Search for the cell housing the specified text and yield its [X, Y] center coordinate. 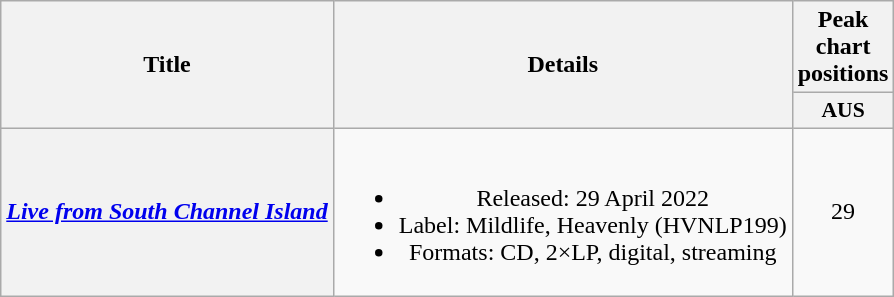
AUS [843, 111]
Details [562, 65]
29 [843, 212]
Peak chart positions [843, 47]
Live from South Channel Island [167, 212]
Released: 29 April 2022Label: Mildlife, Heavenly (HVNLP199)Formats: CD, 2×LP, digital, streaming [562, 212]
Title [167, 65]
